Return [X, Y] of the center of cell containing provided text 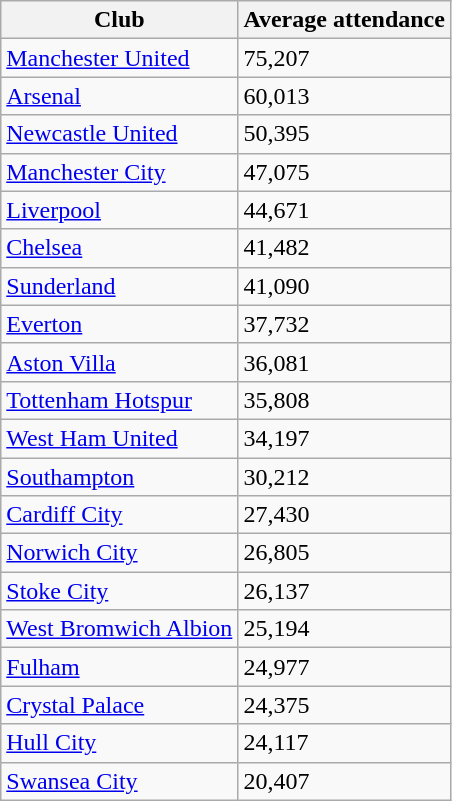
Norwich City [120, 553]
34,197 [344, 438]
26,805 [344, 553]
Swansea City [120, 781]
26,137 [344, 591]
West Ham United [120, 438]
Chelsea [120, 248]
Newcastle United [120, 134]
Sunderland [120, 286]
47,075 [344, 172]
30,212 [344, 477]
Crystal Palace [120, 705]
Fulham [120, 667]
Arsenal [120, 96]
27,430 [344, 515]
41,090 [344, 286]
24,117 [344, 743]
25,194 [344, 629]
Stoke City [120, 591]
35,808 [344, 400]
Southampton [120, 477]
75,207 [344, 58]
36,081 [344, 362]
Cardiff City [120, 515]
50,395 [344, 134]
37,732 [344, 324]
60,013 [344, 96]
24,977 [344, 667]
41,482 [344, 248]
Manchester City [120, 172]
20,407 [344, 781]
24,375 [344, 705]
Hull City [120, 743]
Liverpool [120, 210]
Manchester United [120, 58]
Aston Villa [120, 362]
Everton [120, 324]
Average attendance [344, 20]
West Bromwich Albion [120, 629]
44,671 [344, 210]
Tottenham Hotspur [120, 400]
Club [120, 20]
